Determine the (X, Y) coordinate at the center of the cell enclosing the given text.  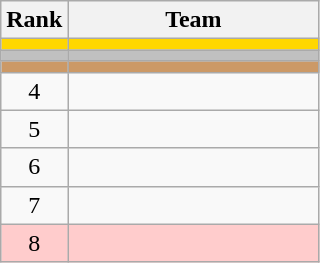
6 (34, 167)
Rank (34, 20)
5 (34, 129)
Team (194, 20)
8 (34, 243)
4 (34, 91)
7 (34, 205)
